Extract the [X, Y] coordinate from the center of the cell holding the provided text.  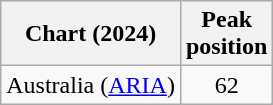
62 [226, 85]
Australia (ARIA) [91, 85]
Peakposition [226, 34]
Chart (2024) [91, 34]
